Determine the [X, Y] coordinate at the center of the cell enclosing the given text.  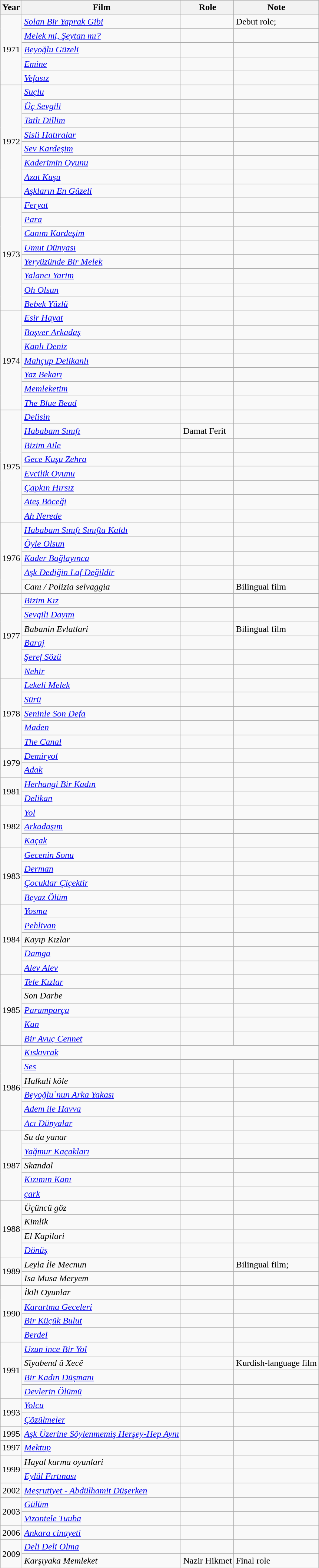
Derman [102, 869]
1993 [11, 1413]
1977 [11, 636]
Melek mi, Şeytan mı? [102, 36]
Aşkların En Güzeli [102, 191]
Kurdish-language film [276, 1363]
Oh Olsun [102, 290]
Beyoğlu`nun Arka Yakası [102, 1095]
Hababam Sınıfı [102, 431]
1979 [11, 763]
Emine [102, 64]
Seninle Son Defa [102, 714]
Dönüş [102, 1250]
Bir Küçük Bulut [102, 1321]
The Canal [102, 742]
Bir Avuç Cennet [102, 1038]
1981 [11, 791]
Üçüncü göz [102, 1208]
Kıskıvrak [102, 1052]
1974 [11, 360]
Meşrutiyet - Abdülhamit Düşerken [102, 1490]
Bebek Yüzlü [102, 304]
Note [276, 7]
Yosma [102, 911]
Canı / Polizia selvaggia [102, 586]
Role [207, 7]
Herhangi Bir Kadın [102, 784]
Damat Ferit [207, 431]
Bizim Aile [102, 445]
Tatlı Dillim [102, 120]
Memleketim [102, 388]
1984 [11, 939]
Berdel [102, 1335]
Canım Kardeşim [102, 233]
1999 [11, 1469]
Ah Nerede [102, 516]
Azat Kuşu [102, 177]
Damga [102, 954]
1986 [11, 1088]
Yağmur Kaçakları [102, 1151]
1983 [11, 876]
1990 [11, 1313]
Alev Alev [102, 968]
Bizim Kız [102, 600]
Nehir [102, 671]
Deli Deli Olma [102, 1547]
Sev Kardeşim [102, 148]
1976 [11, 558]
Vizontele Tuuba [102, 1518]
2003 [11, 1511]
Kayıp Kızlar [102, 939]
1973 [11, 255]
Sürü [102, 699]
Yol [102, 812]
1987 [11, 1165]
Çapkın Hırsız [102, 488]
Öyle Olsun [102, 544]
Ses [102, 1066]
1972 [11, 141]
Evcilik Oyunu [102, 473]
Bir Kadın Düşmanı [102, 1377]
Yalancı Yarim [102, 276]
Final role [276, 1561]
1995 [11, 1434]
Solan Bir Yaprak Gibi [102, 22]
Baraj [102, 643]
1991 [11, 1370]
Film [102, 7]
Delisin [102, 417]
2009 [11, 1554]
Devlerin Ölümü [102, 1391]
Paramparça [102, 1010]
1989 [11, 1271]
Demiryol [102, 756]
Çözülmeler [102, 1420]
Year [11, 7]
Pehlivan [102, 925]
1982 [11, 826]
Skandal [102, 1165]
1988 [11, 1229]
Babanin Evlatlari [102, 629]
Isa Musa Meryem [102, 1278]
Son Darbe [102, 996]
Leyla İle Mecnun [102, 1264]
Bilingual film; [276, 1264]
Gece Kuşu Zehra [102, 459]
Yolcu [102, 1405]
1975 [11, 466]
Kan [102, 1024]
Umut Dünyası [102, 247]
1978 [11, 714]
Kimlik [102, 1222]
1971 [11, 50]
Uzun ince Bir Yol [102, 1349]
2002 [11, 1490]
Esir Hayat [102, 318]
Suçlu [102, 92]
Sîyabend û Xecê [102, 1363]
Hayal kurma oyunlari [102, 1462]
Para [102, 219]
Maden [102, 728]
Aşk Üzerine Söylenmemiş Herşey-Hep Aynı [102, 1434]
Beyaz Ölüm [102, 897]
Nazir Hikmet [207, 1561]
Debut role; [276, 22]
Çocuklar Çiçektir [102, 883]
Yeryüzünde Bir Melek [102, 262]
Karartma Geceleri [102, 1306]
Adak [102, 770]
Kader Bağlayınca [102, 558]
Acı Dünyalar [102, 1123]
Feryat [102, 205]
Ateş Böceği [102, 502]
Mahçup Delikanlı [102, 360]
Tele Kızlar [102, 982]
El Kapilari [102, 1236]
Halkali köle [102, 1081]
1985 [11, 1010]
Aşk Dediğin Laf Değildir [102, 572]
1997 [11, 1448]
Gülüm [102, 1504]
Kızımın Kanı [102, 1180]
2006 [11, 1533]
Beyoğlu Güzeli [102, 50]
Mektup [102, 1448]
İkili Oyunlar [102, 1292]
Ankara cinayeti [102, 1533]
Yaz Bekarı [102, 374]
Adem ile Havva [102, 1109]
Kanlı Deniz [102, 346]
çark [102, 1194]
Sevgili Dayım [102, 614]
Kaçak [102, 840]
Üç Sevgili [102, 106]
Lekeli Melek [102, 685]
Karşıyaka Memleket [102, 1561]
Eylül Fırtınası [102, 1476]
Gecenin Sonu [102, 854]
Su da yanar [102, 1137]
Şeref Sözü [102, 657]
Kaderimin Oyunu [102, 163]
Sisli Hatıralar [102, 134]
Vefasız [102, 78]
The Blue Bead [102, 403]
Delikan [102, 798]
Arkadaşım [102, 826]
Boşver Arkadaş [102, 332]
Hababam Sınıfı Sınıfta Kaldı [102, 530]
